Return the [x, y] coordinate for the center point of the cell that contains the specified text.  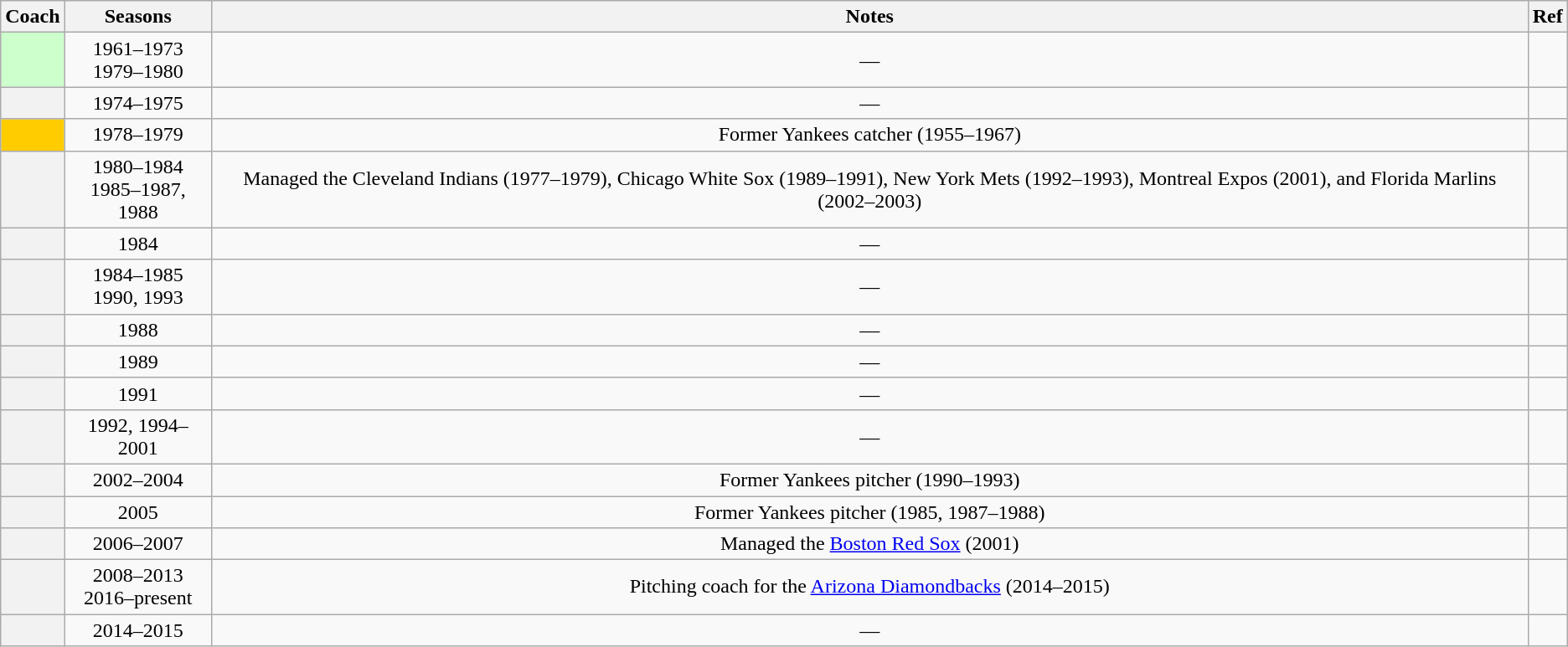
1992, 1994–2001 [137, 437]
1989 [137, 362]
Former Yankees catcher (1955–1967) [869, 135]
2014–2015 [137, 630]
1984–19851990, 1993 [137, 286]
1980–19841985–1987, 1988 [137, 189]
1991 [137, 393]
Coach [33, 17]
2008–20132016–present [137, 588]
2005 [137, 511]
Former Yankees pitcher (1990–1993) [869, 480]
1961–19731979–1980 [137, 60]
2002–2004 [137, 480]
1974–1975 [137, 103]
1984 [137, 244]
2006–2007 [137, 544]
1988 [137, 330]
Managed the Boston Red Sox (2001) [869, 544]
1978–1979 [137, 135]
Ref [1548, 17]
Seasons [137, 17]
Pitching coach for the Arizona Diamondbacks (2014–2015) [869, 588]
Notes [869, 17]
Former Yankees pitcher (1985, 1987–1988) [869, 511]
